Extract the [X, Y] coordinate from the center of the cell holding the provided text.  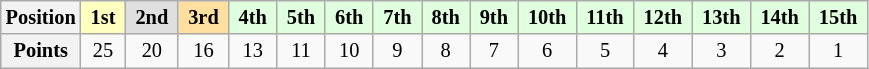
2 [779, 51]
5 [604, 51]
4 [663, 51]
3 [721, 51]
1 [838, 51]
3rd [203, 17]
9 [397, 51]
11 [301, 51]
25 [104, 51]
5th [301, 17]
7 [494, 51]
6th [349, 17]
6 [547, 51]
7th [397, 17]
13 [253, 51]
20 [152, 51]
Position [41, 17]
10 [349, 51]
14th [779, 17]
16 [203, 51]
15th [838, 17]
Points [41, 51]
4th [253, 17]
12th [663, 17]
9th [494, 17]
2nd [152, 17]
1st [104, 17]
11th [604, 17]
8 [446, 51]
10th [547, 17]
13th [721, 17]
8th [446, 17]
